For the text-containing cell, return its midpoint in (x, y) coordinate format. 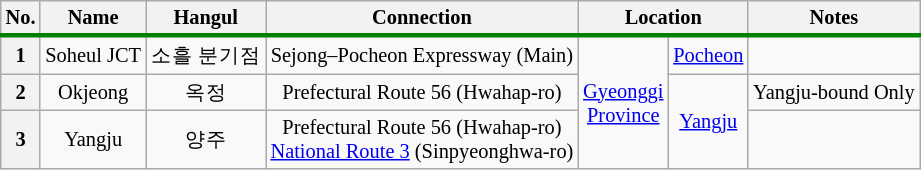
Prefectural Route 56 (Hwahap-ro)National Route 3 (Sinpyeonghwa-ro) (422, 139)
Connection (422, 18)
소흘 분기점 (206, 55)
Hangul (206, 18)
3 (21, 139)
2 (21, 92)
Location (663, 18)
Sejong–Pocheon Expressway (Main) (422, 55)
Prefectural Route 56 (Hwahap-ro) (422, 92)
Soheul JCT (92, 55)
양주 (206, 139)
Okjeong (92, 92)
Gyeonggi Province (623, 102)
1 (21, 55)
Name (92, 18)
Yangju-bound Only (834, 92)
Pocheon (708, 55)
옥정 (206, 92)
Notes (834, 18)
No. (21, 18)
